Extract the [X, Y] coordinate from the center of the cell holding the provided text.  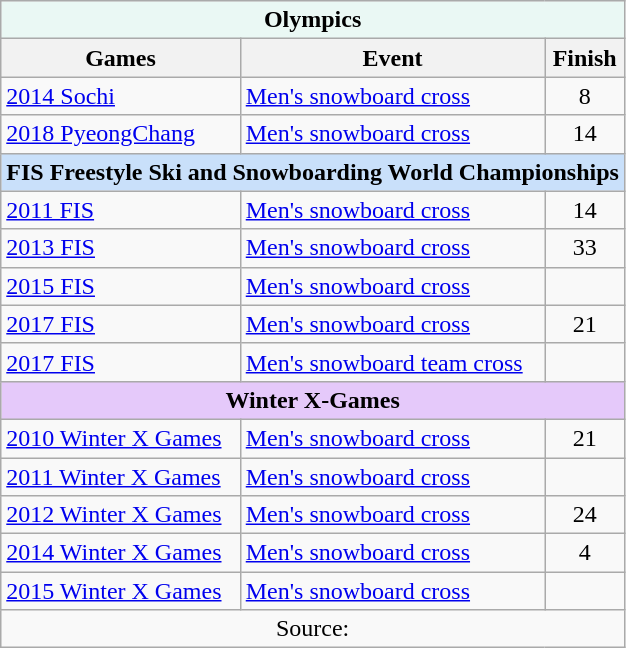
2010 Winter X Games [120, 438]
2011 Winter X Games [120, 477]
2014 Sochi [120, 96]
2015 FIS [120, 286]
FIS Freestyle Ski and Snowboarding World Championships [313, 172]
Men's snowboard team cross [392, 362]
2012 Winter X Games [120, 515]
Winter X-Games [313, 400]
24 [584, 515]
2018 PyeongChang [120, 134]
Olympics [313, 20]
Event [392, 58]
2015 Winter X Games [120, 591]
4 [584, 553]
Games [120, 58]
33 [584, 248]
Source: [313, 629]
8 [584, 96]
Finish [584, 58]
2013 FIS [120, 248]
2014 Winter X Games [120, 553]
2011 FIS [120, 210]
